For the text-containing cell, return its midpoint in (X, Y) coordinate format. 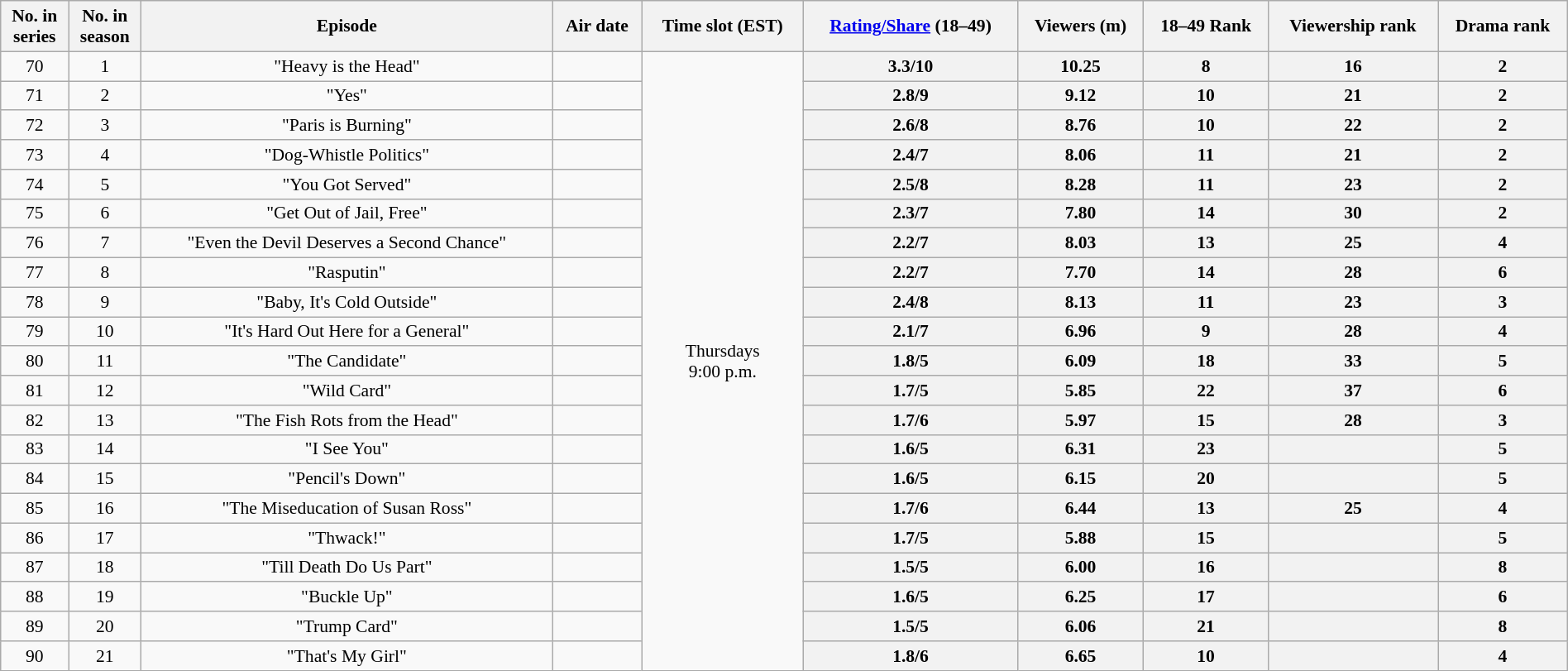
81 (35, 391)
2.3/7 (911, 213)
83 (35, 449)
"Rasputin" (347, 273)
7 (105, 243)
5.88 (1080, 538)
8.03 (1080, 243)
"It's Hard Out Here for a General" (347, 332)
1.8/5 (911, 362)
"Pencil's Down" (347, 479)
"I See You" (347, 449)
"Dog-Whistle Politics" (347, 155)
"Heavy is the Head" (347, 66)
"Buckle Up" (347, 597)
75 (35, 213)
74 (35, 185)
88 (35, 597)
6.65 (1080, 656)
Drama rank (1503, 26)
Time slot (EST) (723, 26)
7.70 (1080, 273)
77 (35, 273)
"The Fish Rots from the Head" (347, 420)
73 (35, 155)
"Thwack!" (347, 538)
6.00 (1080, 568)
89 (35, 626)
"Yes" (347, 96)
79 (35, 332)
2.1/7 (911, 332)
37 (1353, 391)
1 (105, 66)
7.80 (1080, 213)
2.5/8 (911, 185)
72 (35, 126)
78 (35, 302)
85 (35, 509)
Episode (347, 26)
"Baby, It's Cold Outside" (347, 302)
6.44 (1080, 509)
6.15 (1080, 479)
Viewership rank (1353, 26)
No. inseason (105, 26)
1.8/6 (911, 656)
6.25 (1080, 597)
87 (35, 568)
No. inseries (35, 26)
5.97 (1080, 420)
10.25 (1080, 66)
90 (35, 656)
8.76 (1080, 126)
76 (35, 243)
71 (35, 96)
Thursdays9:00 p.m. (723, 361)
2.4/7 (911, 155)
8.06 (1080, 155)
"That's My Girl" (347, 656)
6.06 (1080, 626)
30 (1353, 213)
"Paris is Burning" (347, 126)
"Get Out of Jail, Free" (347, 213)
"Even the Devil Deserves a Second Chance" (347, 243)
"The Miseducation of Susan Ross" (347, 509)
84 (35, 479)
2.8/9 (911, 96)
19 (105, 597)
8.13 (1080, 302)
6.31 (1080, 449)
86 (35, 538)
18–49 Rank (1206, 26)
9.12 (1080, 96)
Air date (597, 26)
12 (105, 391)
6.09 (1080, 362)
Rating/Share (18–49) (911, 26)
70 (35, 66)
6.96 (1080, 332)
Viewers (m) (1080, 26)
"You Got Served" (347, 185)
2.4/8 (911, 302)
"Till Death Do Us Part" (347, 568)
"Trump Card" (347, 626)
"Wild Card" (347, 391)
80 (35, 362)
5.85 (1080, 391)
2.6/8 (911, 126)
82 (35, 420)
"The Candidate" (347, 362)
33 (1353, 362)
8.28 (1080, 185)
3.3/10 (911, 66)
